Locate the cell with the specified text and output its [x, y] center coordinate. 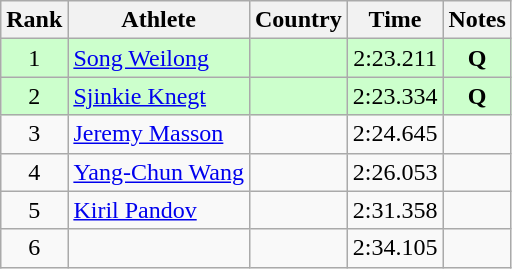
3 [34, 134]
2 [34, 96]
Time [395, 20]
5 [34, 210]
Sjinkie Knegt [159, 96]
4 [34, 172]
Jeremy Masson [159, 134]
Notes [477, 20]
Rank [34, 20]
2:24.645 [395, 134]
2:31.358 [395, 210]
Athlete [159, 20]
2:23.211 [395, 58]
1 [34, 58]
Country [298, 20]
6 [34, 248]
Kiril Pandov [159, 210]
2:34.105 [395, 248]
2:23.334 [395, 96]
Yang-Chun Wang [159, 172]
2:26.053 [395, 172]
Song Weilong [159, 58]
